Provide the (x, y) coordinate of the cell's center where the given text is located.  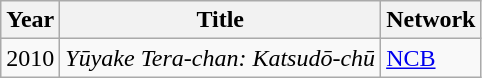
NCB (431, 58)
Year (30, 20)
2010 (30, 58)
Network (431, 20)
Yūyake Tera-chan: Katsudō-chū (220, 58)
Title (220, 20)
